Search for the cell housing the specified text and yield its [x, y] center coordinate. 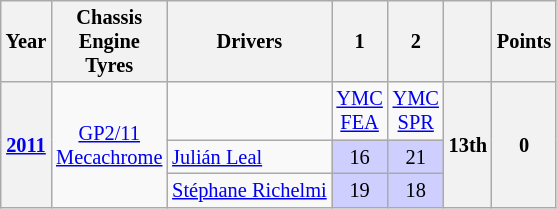
ChassisEngineTyres [109, 41]
Stéphane Richelmi [249, 190]
21 [416, 157]
GP2/11Mecachrome [109, 144]
19 [360, 190]
2011 [26, 144]
Year [26, 41]
18 [416, 190]
16 [360, 157]
Julián Leal [249, 157]
YMCFEA [360, 111]
YMCSPR [416, 111]
1 [360, 41]
2 [416, 41]
13th [468, 144]
0 [524, 144]
Drivers [249, 41]
Points [524, 41]
